Extract the (x, y) coordinate from the center of the cell holding the provided text.  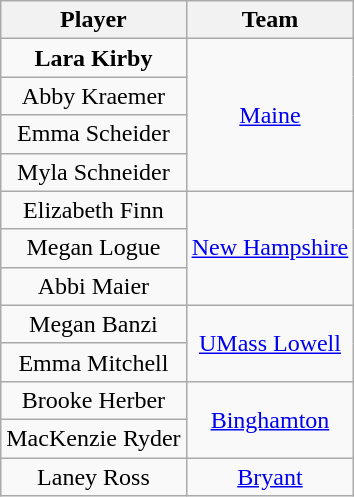
UMass Lowell (270, 343)
Brooke Herber (94, 400)
Elizabeth Finn (94, 210)
Laney Ross (94, 477)
Emma Scheider (94, 134)
New Hampshire (270, 248)
Myla Schneider (94, 172)
Player (94, 20)
MacKenzie Ryder (94, 438)
Abbi Maier (94, 286)
Binghamton (270, 419)
Megan Logue (94, 248)
Bryant (270, 477)
Team (270, 20)
Abby Kraemer (94, 96)
Emma Mitchell (94, 362)
Maine (270, 115)
Megan Banzi (94, 324)
Lara Kirby (94, 58)
